Locate the cell with the specified text and output its [X, Y] center coordinate. 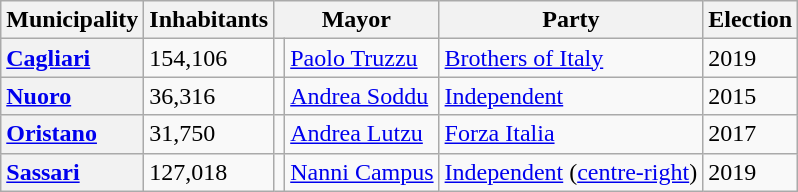
Oristano [72, 134]
Brothers of Italy [571, 58]
127,018 [209, 172]
Andrea Soddu [362, 96]
Mayor [356, 20]
154,106 [209, 58]
36,316 [209, 96]
Cagliari [72, 58]
31,750 [209, 134]
2017 [750, 134]
Sassari [72, 172]
Inhabitants [209, 20]
2015 [750, 96]
Party [571, 20]
Andrea Lutzu [362, 134]
Nuoro [72, 96]
Municipality [72, 20]
Paolo Truzzu [362, 58]
Nanni Campus [362, 172]
Election [750, 20]
Independent (centre-right) [571, 172]
Forza Italia [571, 134]
Independent [571, 96]
